Extract the (X, Y) coordinate from the center of the cell holding the provided text.  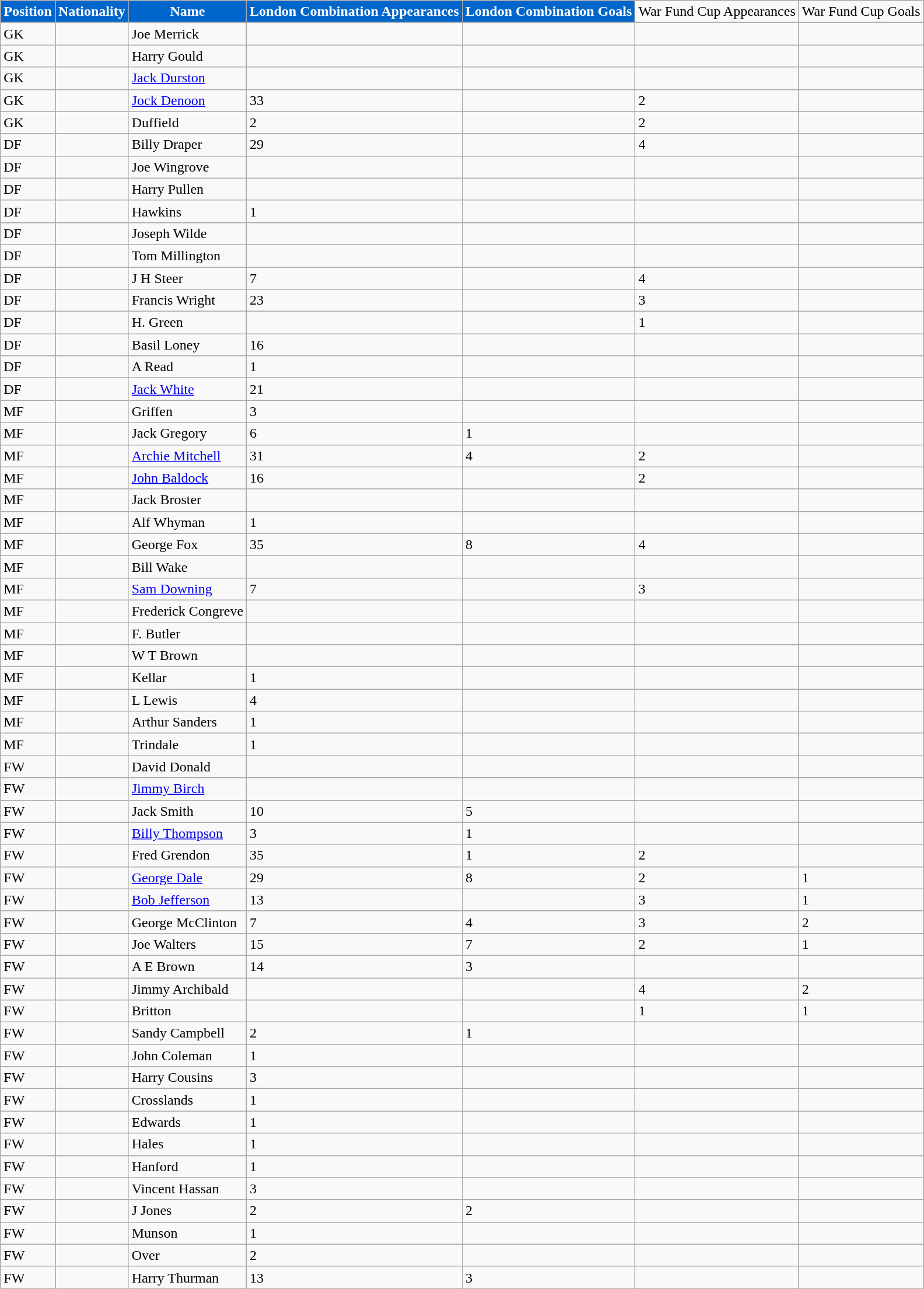
6 (355, 434)
Kellar (187, 678)
Jimmy Birch (187, 789)
Name (187, 12)
Over (187, 1255)
J H Steer (187, 278)
London Combination Goals (548, 12)
Harry Cousins (187, 1078)
David Donald (187, 767)
Joe Walters (187, 944)
A E Brown (187, 966)
London Combination Appearances (355, 12)
Basil Loney (187, 345)
Frederick Congreve (187, 611)
Nationality (92, 12)
Bill Wake (187, 567)
George Dale (187, 878)
Joe Merrick (187, 34)
Griffen (187, 411)
War Fund Cup Appearances (717, 12)
Edwards (187, 1122)
Jack Smith (187, 811)
Alf Whyman (187, 522)
George Fox (187, 544)
Jack White (187, 389)
Archie Mitchell (187, 456)
Harry Thurman (187, 1277)
Tom Millington (187, 256)
Harry Gould (187, 56)
F. Butler (187, 633)
23 (355, 301)
33 (355, 100)
10 (355, 811)
Bob Jefferson (187, 900)
Jack Durston (187, 78)
Jimmy Archibald (187, 989)
Vincent Hassan (187, 1189)
Francis Wright (187, 301)
Joseph Wilde (187, 233)
Jock Denoon (187, 100)
Britton (187, 1011)
Billy Thompson (187, 833)
Jack Gregory (187, 434)
21 (355, 389)
L Lewis (187, 700)
W T Brown (187, 656)
15 (355, 944)
Crosslands (187, 1100)
Harry Pullen (187, 189)
Position (28, 12)
H. Green (187, 323)
John Baldock (187, 478)
Joe Wingrove (187, 167)
Sandy Campbell (187, 1033)
Fred Grendon (187, 855)
Billy Draper (187, 145)
5 (548, 811)
Munson (187, 1233)
14 (355, 966)
Sam Downing (187, 589)
Hales (187, 1144)
George McClinton (187, 922)
Jack Broster (187, 500)
Trindale (187, 745)
Duffield (187, 123)
Arthur Sanders (187, 722)
J Jones (187, 1211)
John Coleman (187, 1056)
A Read (187, 367)
War Fund Cup Goals (861, 12)
Hawkins (187, 211)
31 (355, 456)
Hanford (187, 1166)
